Return (x, y) of the center of cell containing provided text 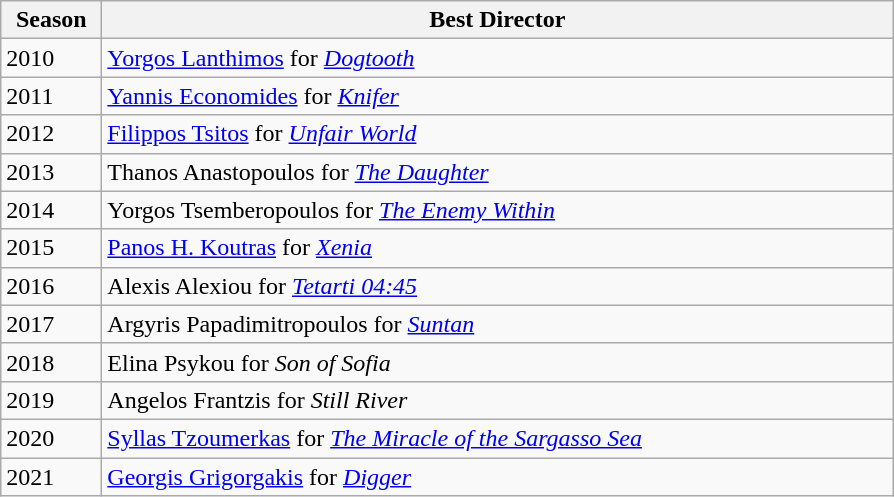
2011 (52, 96)
Elina Psykou for Son of Sofia (498, 362)
2019 (52, 400)
2012 (52, 134)
Season (52, 20)
Thanos Anastopoulos for The Daughter (498, 172)
Angelos Frantzis for Still River (498, 400)
2021 (52, 477)
Yorgos Lanthimos for Dogtooth (498, 58)
2015 (52, 248)
Argyris Papadimitropoulos for Suntan (498, 324)
Yorgos Tsemberopoulos for The Enemy Within (498, 210)
2014 (52, 210)
2020 (52, 438)
Georgis Grigorgakis for Digger (498, 477)
Panos H. Koutras for Xenia (498, 248)
2017 (52, 324)
2013 (52, 172)
Alexis Alexiou for Tetarti 04:45 (498, 286)
2016 (52, 286)
Filippos Tsitos for Unfair World (498, 134)
2018 (52, 362)
Yannis Economides for Knifer (498, 96)
Syllas Tzoumerkas for The Miracle of the Sargasso Sea (498, 438)
Best Director (498, 20)
2010 (52, 58)
